Output the [X, Y] coordinate of the center of the cell containing the given text.  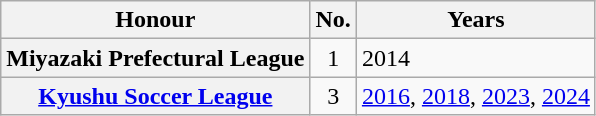
2016, 2018, 2023, 2024 [476, 96]
Kyushu Soccer League [156, 96]
1 [333, 58]
Years [476, 20]
No. [333, 20]
Honour [156, 20]
3 [333, 96]
2014 [476, 58]
Miyazaki Prefectural League [156, 58]
